Extract the [x, y] coordinate from the center of the cell holding the provided text.  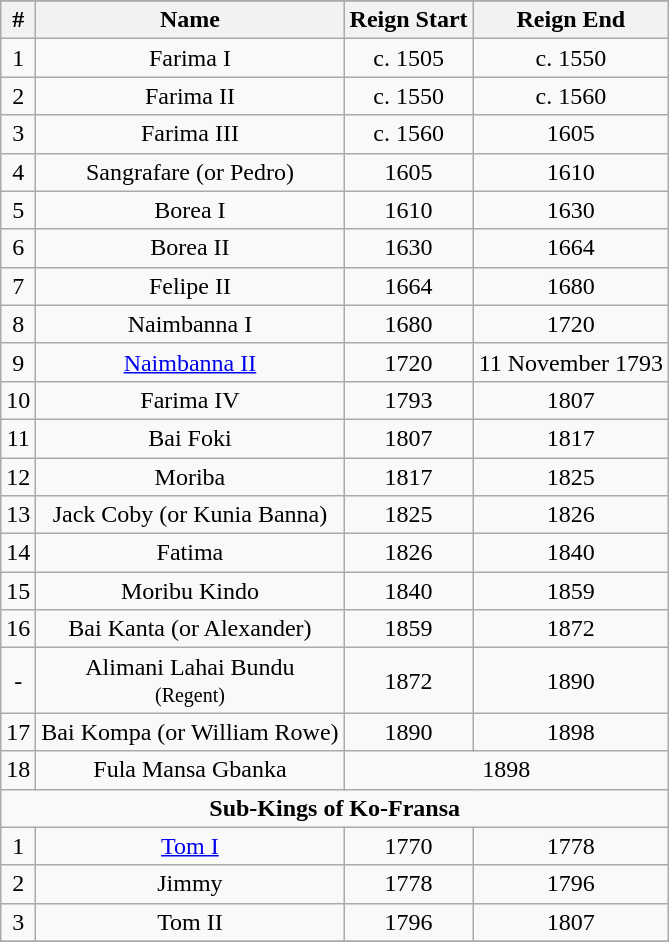
Farima IV [190, 400]
Sub-Kings of Ko-Fransa [335, 808]
16 [18, 629]
9 [18, 362]
Alimani Lahai Bundu(Regent) [190, 680]
Borea I [190, 210]
8 [18, 324]
1793 [408, 400]
Naimbanna II [190, 362]
14 [18, 553]
12 [18, 477]
Naimbanna I [190, 324]
17 [18, 732]
Felipe II [190, 286]
15 [18, 591]
5 [18, 210]
Farima II [190, 96]
13 [18, 515]
Borea II [190, 248]
10 [18, 400]
Jimmy [190, 884]
Bai Kompa (or William Rowe) [190, 732]
6 [18, 248]
Tom II [190, 922]
c. 1505 [408, 58]
Moriba [190, 477]
Tom I [190, 846]
Bai Foki [190, 438]
- [18, 680]
4 [18, 172]
Fatima [190, 553]
Farima I [190, 58]
Farima III [190, 134]
Name [190, 20]
Moribu Kindo [190, 591]
Reign End [570, 20]
Bai Kanta (or Alexander) [190, 629]
11 [18, 438]
# [18, 20]
18 [18, 770]
1770 [408, 846]
Sangrafare (or Pedro) [190, 172]
Jack Coby (or Kunia Banna) [190, 515]
Reign Start [408, 20]
7 [18, 286]
Fula Mansa Gbanka [190, 770]
11 November 1793 [570, 362]
